Pinpoint the cell where the given text exists, returning its [X, Y] midpoint coordinate. 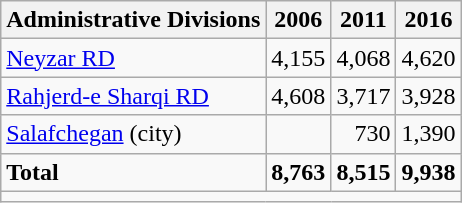
9,938 [428, 172]
4,155 [298, 58]
Salafchegan (city) [134, 134]
Administrative Divisions [134, 20]
730 [364, 134]
4,068 [364, 58]
4,608 [298, 96]
3,717 [364, 96]
2016 [428, 20]
8,763 [298, 172]
2011 [364, 20]
1,390 [428, 134]
3,928 [428, 96]
Rahjerd-e Sharqi RD [134, 96]
Total [134, 172]
2006 [298, 20]
4,620 [428, 58]
8,515 [364, 172]
Neyzar RD [134, 58]
